Locate the cell with the specified text and output its (x, y) center coordinate. 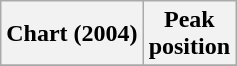
Chart (2004) (72, 34)
Peakposition (189, 34)
